Extract the (X, Y) coordinate from the center of the cell holding the provided text.  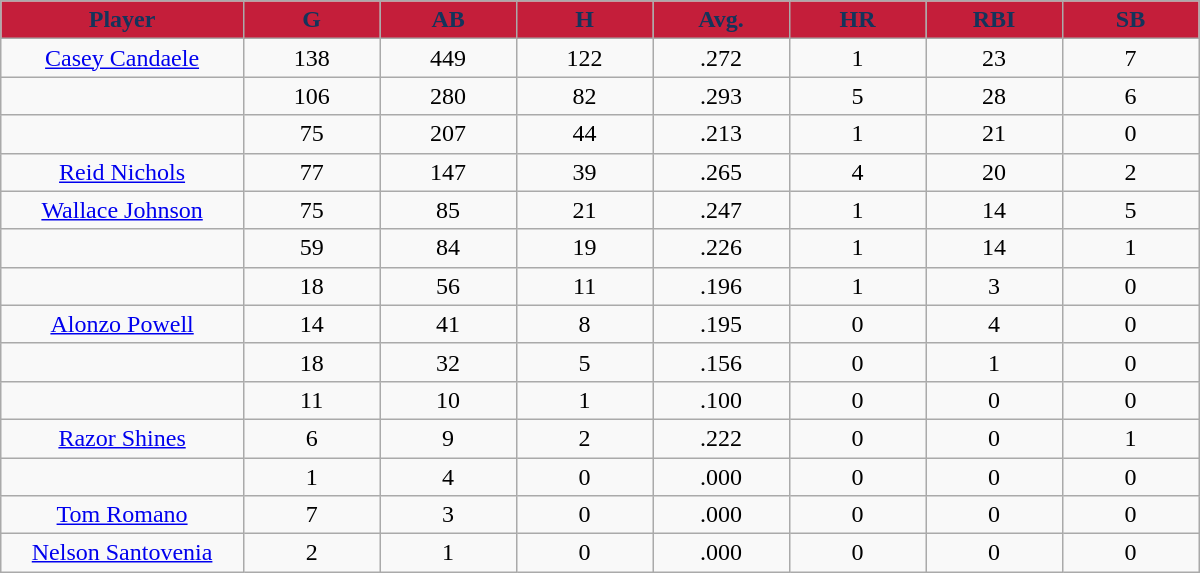
AB (448, 20)
.293 (721, 96)
.247 (721, 210)
59 (311, 248)
77 (311, 172)
138 (311, 58)
82 (584, 96)
85 (448, 210)
RBI (994, 20)
41 (448, 324)
56 (448, 286)
.195 (721, 324)
.213 (721, 134)
10 (448, 400)
84 (448, 248)
20 (994, 172)
Casey Candaele (122, 58)
.100 (721, 400)
.222 (721, 438)
Razor Shines (122, 438)
28 (994, 96)
.265 (721, 172)
106 (311, 96)
280 (448, 96)
23 (994, 58)
207 (448, 134)
Player (122, 20)
Tom Romano (122, 515)
32 (448, 362)
147 (448, 172)
39 (584, 172)
.272 (721, 58)
.226 (721, 248)
Nelson Santovenia (122, 553)
Reid Nichols (122, 172)
HR (857, 20)
19 (584, 248)
.156 (721, 362)
G (311, 20)
.196 (721, 286)
44 (584, 134)
SB (1130, 20)
9 (448, 438)
Wallace Johnson (122, 210)
Avg. (721, 20)
H (584, 20)
Alonzo Powell (122, 324)
122 (584, 58)
449 (448, 58)
8 (584, 324)
